Locate the cell with the specified text and output its [X, Y] center coordinate. 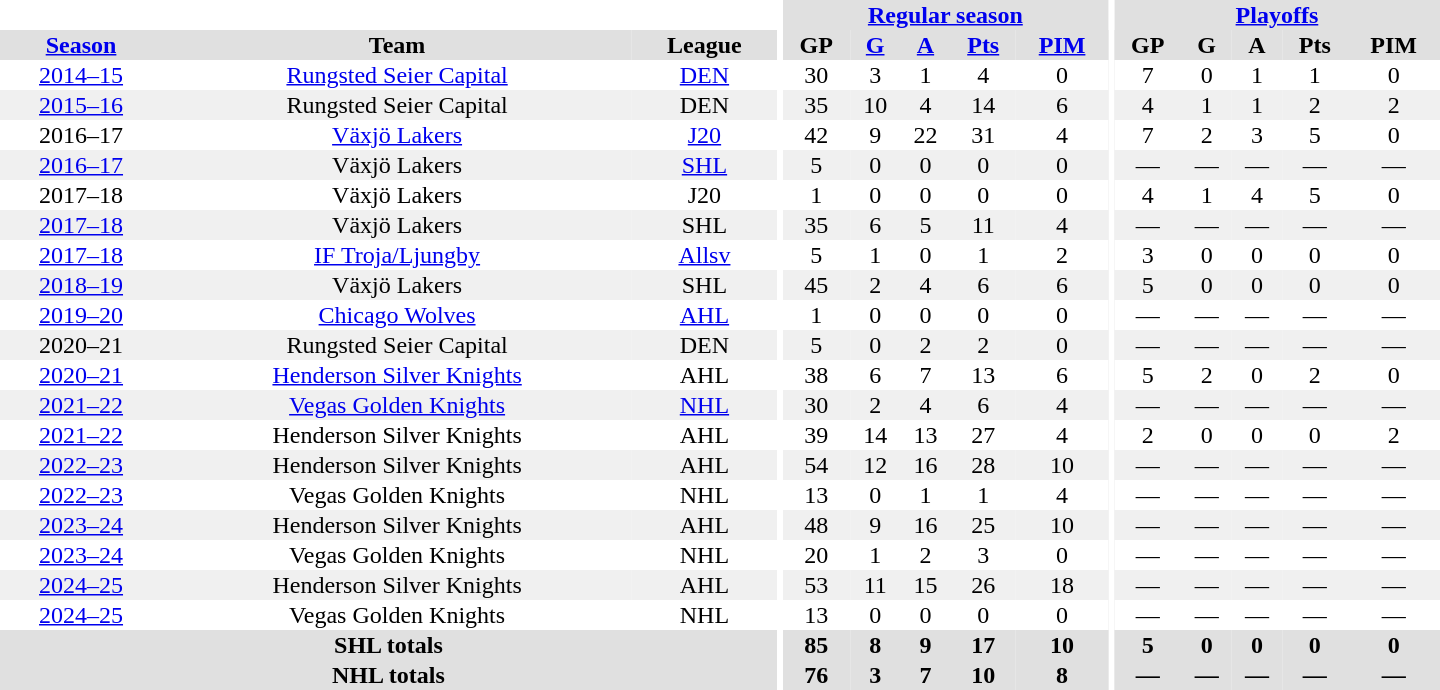
28 [984, 465]
38 [816, 375]
48 [816, 525]
76 [816, 675]
20 [816, 555]
NHL totals [388, 675]
League [704, 45]
53 [816, 585]
Regular season [945, 15]
22 [925, 135]
2019–20 [81, 315]
2018–19 [81, 285]
18 [1062, 585]
39 [816, 435]
SHL totals [388, 645]
2014–15 [81, 75]
Team [397, 45]
27 [984, 435]
Playoffs [1277, 15]
45 [816, 285]
2015–16 [81, 105]
54 [816, 465]
IF Troja/Ljungby [397, 255]
15 [925, 585]
26 [984, 585]
42 [816, 135]
Allsv [704, 255]
12 [875, 465]
17 [984, 645]
31 [984, 135]
Chicago Wolves [397, 315]
Season [81, 45]
25 [984, 525]
85 [816, 645]
